Pinpoint the cell where the given text exists, returning its (x, y) midpoint coordinate. 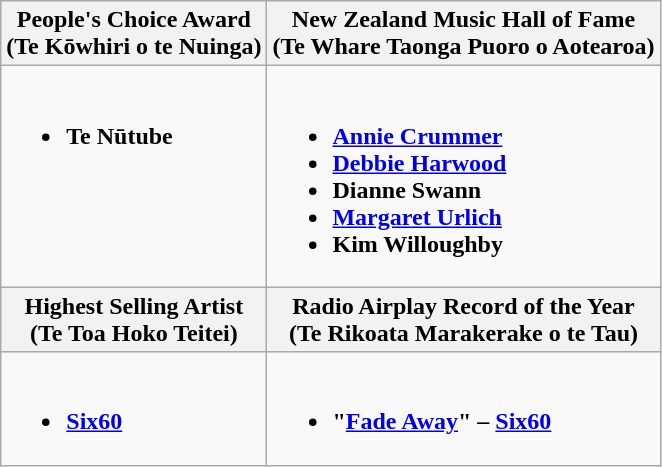
New Zealand Music Hall of Fame(Te Whare Taonga Puoro o Aotearoa) (464, 34)
People's Choice Award(Te Kōwhiri o te Nuinga) (134, 34)
Six60 (134, 408)
Te Nūtube (134, 176)
Annie CrummerDebbie HarwoodDianne SwannMargaret UrlichKim Willoughby (464, 176)
"Fade Away" – Six60 (464, 408)
Radio Airplay Record of the Year(Te Rikoata Marakerake o te Tau) (464, 320)
Highest Selling Artist(Te Toa Hoko Teitei) (134, 320)
